Extract the (X, Y) coordinate from the center of the cell holding the provided text.  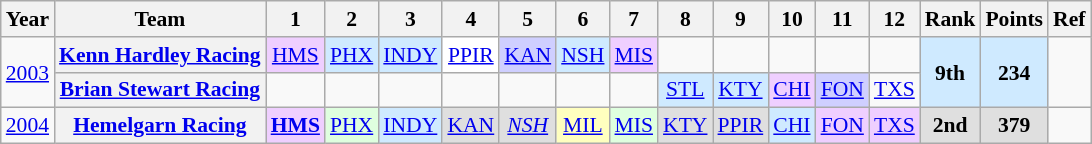
Points (1014, 19)
2004 (28, 126)
2 (352, 19)
Kenn Hardley Racing (160, 55)
Team (160, 19)
12 (894, 19)
STL (685, 90)
7 (634, 19)
Brian Stewart Racing (160, 90)
2nd (950, 126)
3 (410, 19)
234 (1014, 72)
6 (582, 19)
Rank (950, 19)
9 (741, 19)
Ref (1069, 19)
MIL (582, 126)
5 (528, 19)
2003 (28, 72)
1 (296, 19)
Hemelgarn Racing (160, 126)
4 (470, 19)
11 (842, 19)
9th (950, 72)
379 (1014, 126)
Year (28, 19)
8 (685, 19)
10 (792, 19)
